Pinpoint the cell where the given text exists, returning its [X, Y] midpoint coordinate. 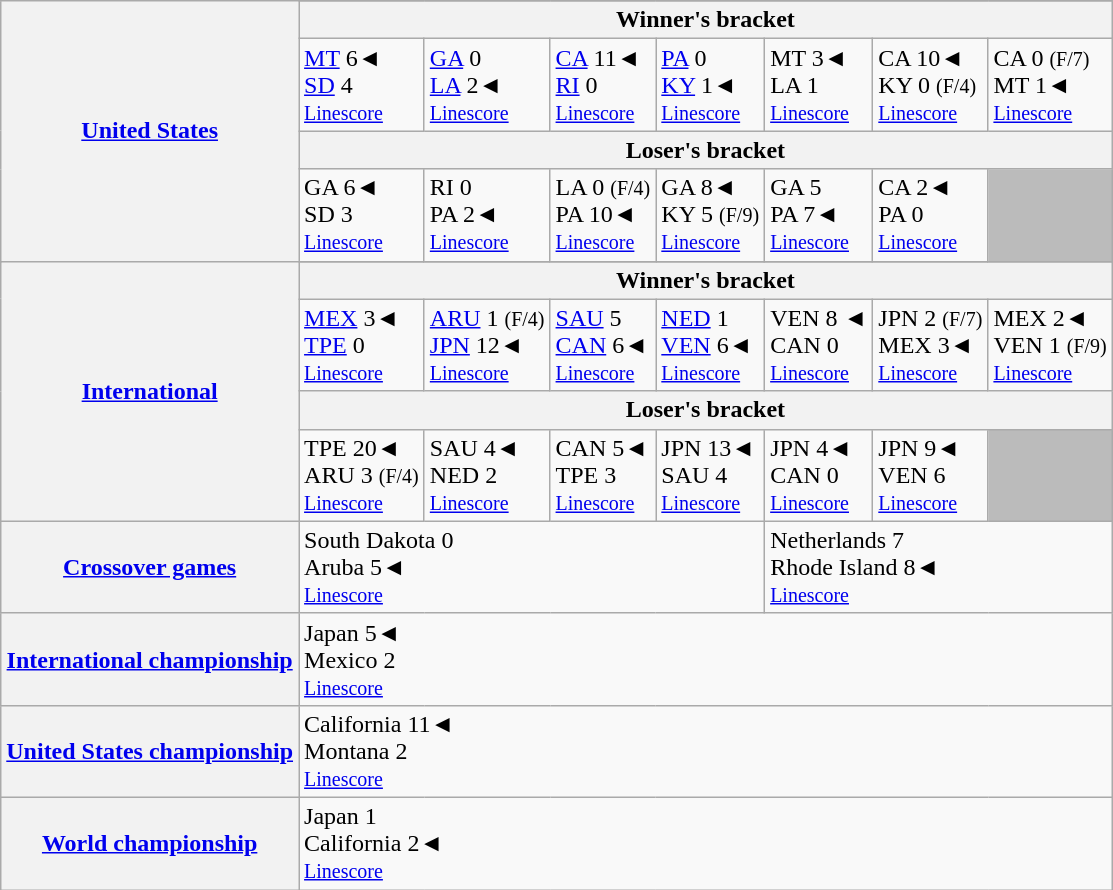
JPN 9◄ VEN 6 Linescore [930, 475]
PA 0 KY 1◄ Linescore [710, 85]
GA 5 PA 7◄ Linescore [819, 215]
United States [150, 131]
CA 11◄ RI 0 Linescore [603, 85]
GA 8◄ KY 5 (F/9)Linescore [710, 215]
ARU 1 (F/4) JPN 12◄ Linescore [487, 345]
MEX 3◄ TPE 0 Linescore [362, 345]
International [150, 391]
TPE 20◄ ARU 3 (F/4)Linescore [362, 475]
GA 0 LA 2◄ Linescore [487, 85]
MEX 2◄ VEN 1 (F/9) Linescore [1050, 345]
CAN 5◄ TPE 3 Linescore [603, 475]
MT 6◄ SD 4 Linescore [362, 85]
CA 0 (F/7) MT 1◄ Linescore [1050, 85]
JPN 2 (F/7) MEX 3◄ Linescore [930, 345]
International championship [150, 659]
United States championship [150, 751]
MT 3◄ LA 1 Linescore [819, 85]
RI 0 PA 2◄ Linescore [487, 215]
Netherlands 7 Rhode Island 8◄ Linescore [939, 567]
JPN 4◄ CAN 0 Linescore [819, 475]
LA 0 (F/4) PA 10◄ Linescore [603, 215]
Japan 1 California 2◄ Linescore [706, 843]
CA 2◄ PA 0 Linescore [930, 215]
CA 10◄ KY 0 (F/4)Linescore [930, 85]
Japan 5◄ Mexico 2Linescore [706, 659]
NED 1 VEN 6◄ Linescore [710, 345]
California 11◄ Montana 2 Linescore [706, 751]
South Dakota 0 Aruba 5◄ Linescore [532, 567]
GA 6◄ SD 3 Linescore [362, 215]
SAU 4◄ NED 2 Linescore [487, 475]
World championship [150, 843]
JPN 13◄ SAU 4 Linescore [710, 475]
Crossover games [150, 567]
VEN 8 ◄ CAN 0 Linescore [819, 345]
SAU 5 CAN 6◄ Linescore [603, 345]
